Output the (X, Y) coordinate of the center of the cell containing the given text.  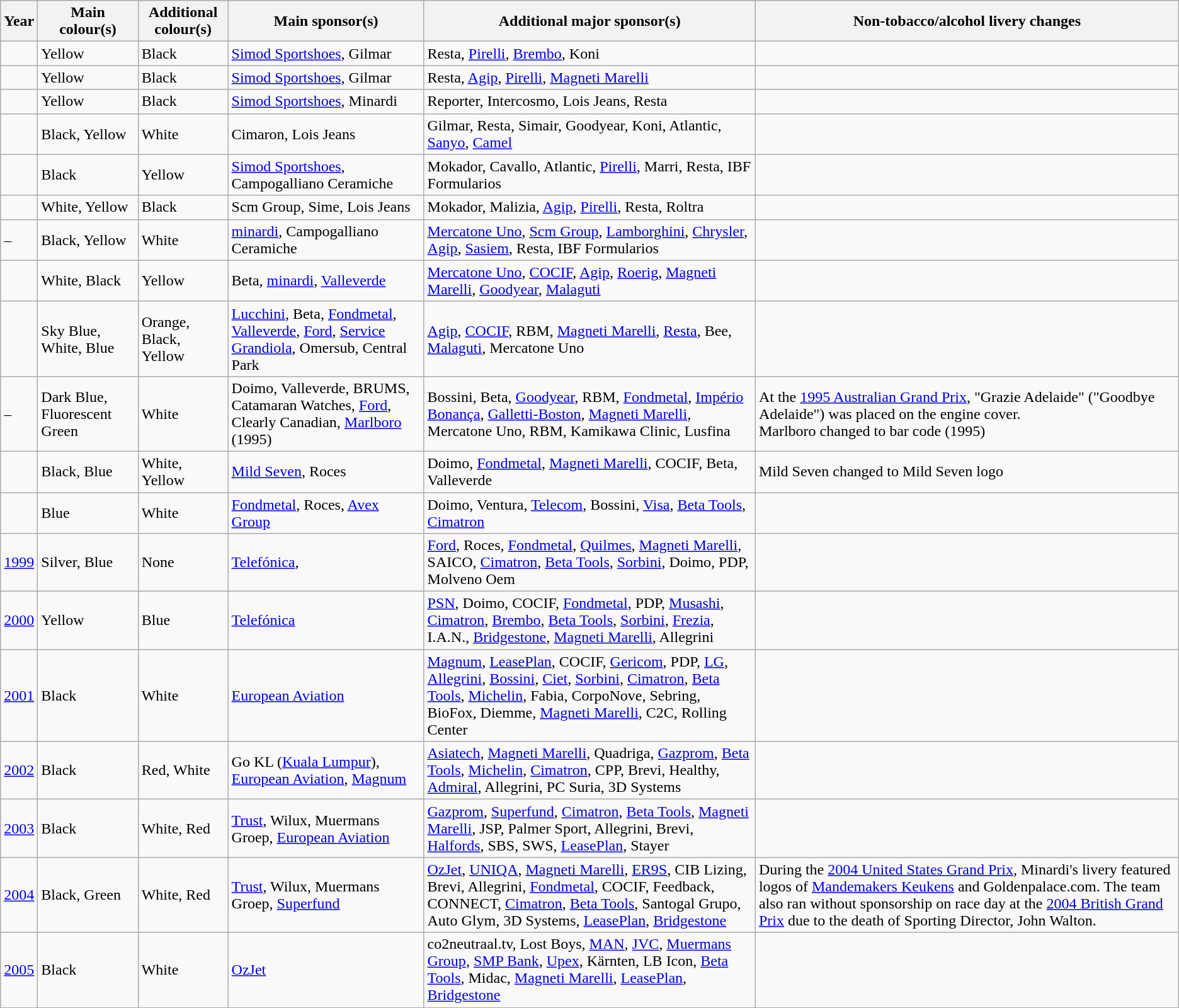
Lucchini, Beta, Fondmetal, Valleverde, Ford, Service Grandiola, Omersub, Central Park (326, 339)
Red, White (183, 770)
OzJet (326, 970)
Ford, Roces, Fondmetal, Quilmes, Magneti Marelli, SAICO, Cimatron, Beta Tools, Sorbini, Doimo, PDP, Molveno Oem (589, 563)
Mercatone Uno, COCIF, Agip, Roerig, Magneti Marelli, Goodyear, Malaguti (589, 281)
At the 1995 Australian Grand Prix, "Grazie Adelaide" ("Goodbye Adelaide") was placed on the engine cover.Marlboro changed to bar code (1995) (967, 413)
2005 (19, 970)
Reporter, Intercosmo, Lois Jeans, Resta (589, 101)
Gazprom, Superfund, Cimatron, Beta Tools, Magneti Marelli, JSP, Palmer Sport, Allegrini, Brevi, Halfords, SBS, SWS, LeasePlan, Stayer (589, 828)
Cimaron, Lois Jeans (326, 134)
Go KL (Kuala Lumpur), European Aviation, Magnum (326, 770)
Main sponsor(s) (326, 21)
Scm Group, Sime, Lois Jeans (326, 207)
2001 (19, 696)
Mild Seven, Roces (326, 471)
Fondmetal, Roces, Avex Group (326, 513)
None (183, 563)
Mokador, Cavallo, Atlantic, Pirelli, Marri, Resta, IBF Formularios (589, 175)
Silver, Blue (88, 563)
Telefónica, (326, 563)
Doimo, Ventura, Telecom, Bossini, Visa, Beta Tools, Cimatron (589, 513)
Main colour(s) (88, 21)
Additional major sponsor(s) (589, 21)
Non-tobacco/alcohol livery changes (967, 21)
Mokador, Malizia, Agip, Pirelli, Resta, Roltra (589, 207)
co2neutraal.tv, Lost Boys, MAN, JVC, Muermans Group, SMP Bank, Upex, Kärnten, LB Icon, Beta Tools, Midac, Magneti Marelli, LeasePlan, Bridgestone (589, 970)
Simod Sportshoes, Campogalliano Ceramiche (326, 175)
1999 (19, 563)
Beta, minardi, Valleverde (326, 281)
Telefónica (326, 621)
Black, Green (88, 895)
European Aviation (326, 696)
minardi, Campogalliano Ceramiche (326, 239)
Mercatone Uno, Scm Group, Lamborghini, Chrysler, Agip, Sasiem, Resta, IBF Formularios (589, 239)
Simod Sportshoes, Minardi (326, 101)
Resta, Pirelli, Brembo, Koni (589, 54)
Black, Blue (88, 471)
Trust, Wilux, Muermans Groep, Superfund (326, 895)
Year (19, 21)
Mild Seven changed to Mild Seven logo (967, 471)
2002 (19, 770)
Dark Blue, Fluorescent Green (88, 413)
Sky Blue, White, Blue (88, 339)
Doimo, Fondmetal, Magneti Marelli, COCIF, Beta, Valleverde (589, 471)
Asiatech, Magneti Marelli, Quadriga, Gazprom, Beta Tools, Michelin, Cimatron, CPP, Brevi, Healthy, Admiral, Allegrini, PC Suria, 3D Systems (589, 770)
2004 (19, 895)
Additional colour(s) (183, 21)
Bossini, Beta, Goodyear, RBM, Fondmetal, Império Bonança, Galletti-Boston, Magneti Marelli, Mercatone Uno, RBM, Kamikawa Clinic, Lusfina (589, 413)
Doimo, Valleverde, BRUMS, Catamaran Watches, Ford, Clearly Canadian, Marlboro (1995) (326, 413)
Trust, Wilux, Muermans Groep, European Aviation (326, 828)
White, Black (88, 281)
Agip, COCIF, RBM, Magneti Marelli, Resta, Bee, Malaguti, Mercatone Uno (589, 339)
2000 (19, 621)
Gilmar, Resta, Simair, Goodyear, Koni, Atlantic, Sanyo, Camel (589, 134)
PSN, Doimo, COCIF, Fondmetal, PDP, Musashi, Cimatron, Brembo, Beta Tools, Sorbini, Frezia, I.A.N., Bridgestone, Magneti Marelli, Allegrini (589, 621)
2003 (19, 828)
Resta, Agip, Pirelli, Magneti Marelli (589, 77)
Orange, Black, Yellow (183, 339)
